Scan for the cell matching the given text and deliver its [x, y] coordinate at center. 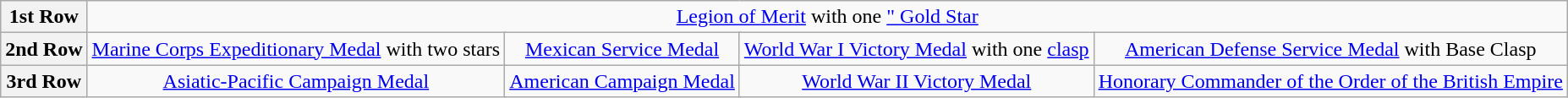
Honorary Commander of the Order of the British Empire [1330, 81]
1st Row [44, 17]
American Campaign Medal [622, 81]
American Defense Service Medal with Base Clasp [1330, 49]
World War II Victory Medal [917, 81]
Mexican Service Medal [622, 49]
Legion of Merit with one " Gold Star [827, 17]
Asiatic-Pacific Campaign Medal [296, 81]
Marine Corps Expeditionary Medal with two stars [296, 49]
2nd Row [44, 49]
World War I Victory Medal with one clasp [917, 49]
3rd Row [44, 81]
